Search for the cell housing the specified text and yield its (X, Y) center coordinate. 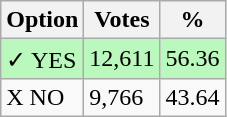
✓ YES (42, 59)
% (192, 20)
Option (42, 20)
Votes (122, 20)
9,766 (122, 97)
X NO (42, 97)
43.64 (192, 97)
12,611 (122, 59)
56.36 (192, 59)
